Search for the cell housing the specified text and yield its [x, y] center coordinate. 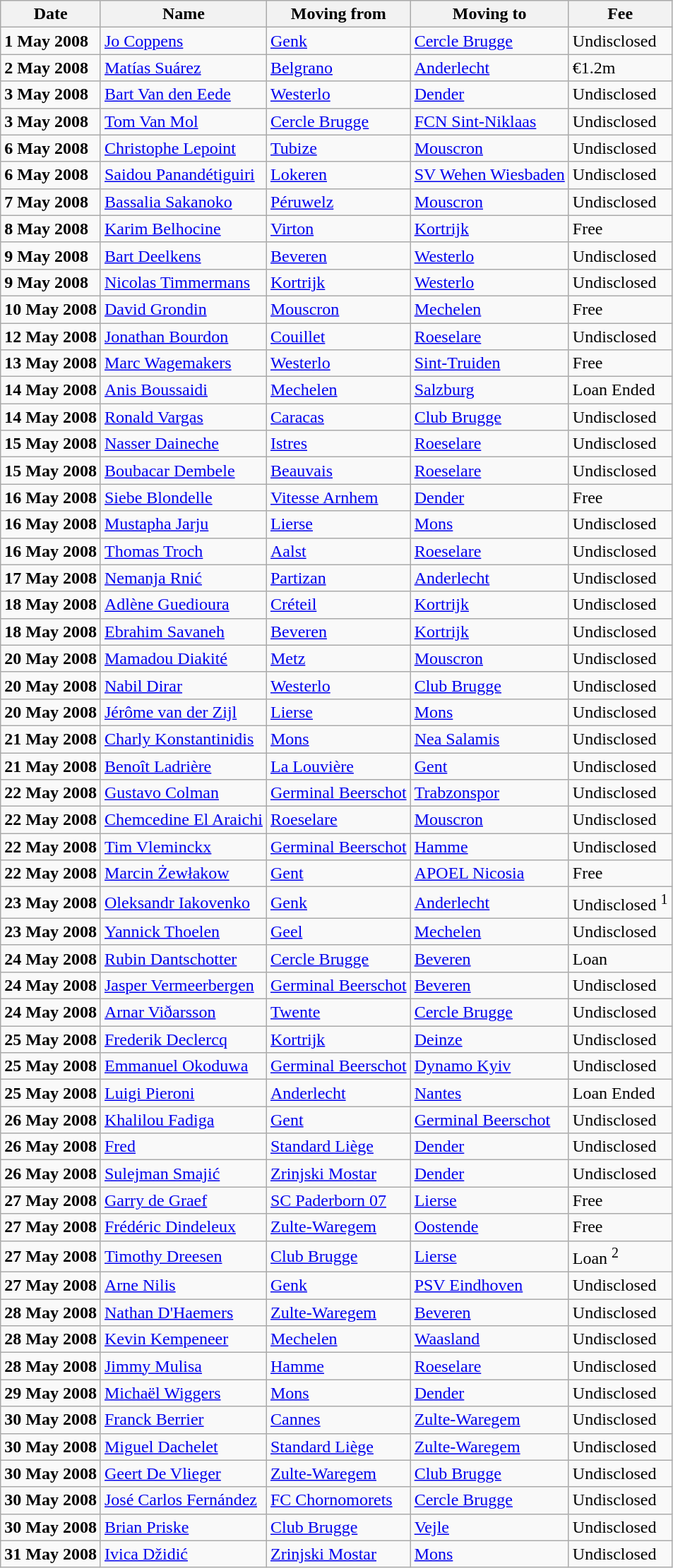
Luigi Pieroni [184, 1093]
€1.2m [620, 68]
Oleksandr Iakovenko [184, 903]
Geel [338, 931]
Mustapha Jarju [184, 524]
Garry de Graef [184, 1200]
Mamadou Diakité [184, 658]
Matías Suárez [184, 68]
Tubize [338, 148]
Deinze [489, 1039]
Chemcedine El Araichi [184, 820]
12 May 2008 [51, 337]
La Louvière [338, 766]
Arnar Viðarsson [184, 1013]
Kevin Kempeneer [184, 1339]
Siebe Blondelle [184, 497]
Marc Wagemakers [184, 363]
Brian Priske [184, 1527]
Date [51, 14]
SV Wehen Wiesbaden [489, 175]
Partizan [338, 578]
Christophe Lepoint [184, 148]
2 May 2008 [51, 68]
Jonathan Bourdon [184, 337]
Frederik Declercq [184, 1039]
Vitesse Arnhem [338, 497]
Nabil Dirar [184, 685]
Adlène Guedioura [184, 605]
17 May 2008 [51, 578]
Tom Van Mol [184, 121]
Fred [184, 1147]
Nathan D'Haemers [184, 1313]
Tim Vleminckx [184, 847]
Jimmy Mulisa [184, 1366]
Khalilou Fadiga [184, 1120]
Vejle [489, 1527]
Couillet [338, 337]
Bassalia Sakanoko [184, 202]
Nea Salamis [489, 739]
Dynamo Kyiv [489, 1066]
Nemanja Rnić [184, 578]
Boubacar Dembele [184, 471]
Moving from [338, 14]
Ronald Vargas [184, 417]
13 May 2008 [51, 363]
Nasser Daineche [184, 444]
Bart Deelkens [184, 255]
Belgrano [338, 68]
Arne Nilis [184, 1286]
Nicolas Timmermans [184, 282]
Saidou Panandétiguiri [184, 175]
Miguel Dachelet [184, 1447]
29 May 2008 [51, 1393]
Gustavo Colman [184, 793]
Cannes [338, 1420]
APOEL Nicosia [489, 874]
Loan [620, 958]
Name [184, 14]
Oostende [489, 1227]
FCN Sint-Niklaas [489, 121]
Virton [338, 229]
Twente [338, 1013]
Franck Berrier [184, 1420]
PSV Eindhoven [489, 1286]
Caracas [338, 417]
1 May 2008 [51, 41]
Emmanuel Okoduwa [184, 1066]
Thomas Troch [184, 551]
Salzburg [489, 390]
Fee [620, 14]
Charly Konstantinidis [184, 739]
Lokeren [338, 175]
Karim Belhocine [184, 229]
8 May 2008 [51, 229]
Waasland [489, 1339]
Metz [338, 658]
Créteil [338, 605]
Frédéric Dindeleux [184, 1227]
Jérôme van der Zijl [184, 712]
José Carlos Fernández [184, 1500]
Yannick Thoelen [184, 931]
Istres [338, 444]
FC Chornomorets [338, 1500]
Benoît Ladrière [184, 766]
Ivica Džidić [184, 1554]
Sulejman Smajić [184, 1174]
Ebrahim Savaneh [184, 632]
Marcin Żewłakow [184, 874]
Trabzonspor [489, 793]
SC Paderborn 07 [338, 1200]
Jasper Vermeerbergen [184, 985]
Bart Van den Eede [184, 95]
Aalst [338, 551]
Timothy Dreesen [184, 1256]
Nantes [489, 1093]
Anis Boussaidi [184, 390]
Rubin Dantschotter [184, 958]
David Grondin [184, 309]
Loan 2 [620, 1256]
7 May 2008 [51, 202]
Péruwelz [338, 202]
Sint-Truiden [489, 363]
Beauvais [338, 471]
31 May 2008 [51, 1554]
Jo Coppens [184, 41]
Michaël Wiggers [184, 1393]
10 May 2008 [51, 309]
Geert De Vlieger [184, 1473]
Undisclosed 1 [620, 903]
Moving to [489, 14]
